Scan for the cell matching the given text and deliver its (x, y) coordinate at center. 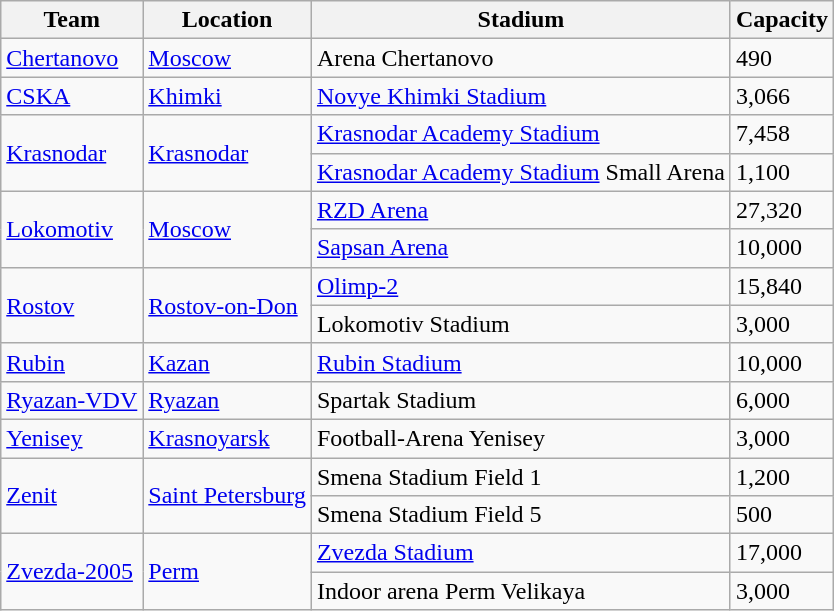
Rubin (72, 362)
Zvezda-2005 (72, 572)
27,320 (782, 210)
Yenisey (72, 438)
Kazan (228, 362)
Khimki (228, 96)
Saint Petersburg (228, 496)
Arena Chertanovo (520, 58)
15,840 (782, 286)
500 (782, 515)
Krasnodar Academy Stadium Small Arena (520, 172)
Rostov (72, 305)
Krasnodar Academy Stadium (520, 134)
Zenit (72, 496)
Novye Khimki Stadium (520, 96)
Location (228, 20)
1,200 (782, 477)
Lokomotiv Stadium (520, 324)
Lokomotiv (72, 229)
Stadium (520, 20)
Rostov-on-Don (228, 305)
Football-Arena Yenisey (520, 438)
7,458 (782, 134)
Krasnoyarsk (228, 438)
Team (72, 20)
Zvezda Stadium (520, 553)
3,066 (782, 96)
RZD Arena (520, 210)
Perm (228, 572)
17,000 (782, 553)
Chertanovo (72, 58)
Capacity (782, 20)
Smena Stadium Field 1 (520, 477)
Indoor arena Perm Velikaya (520, 591)
Olimp-2 (520, 286)
Spartak Stadium (520, 400)
Ryazan-VDV (72, 400)
1,100 (782, 172)
490 (782, 58)
6,000 (782, 400)
Sapsan Arena (520, 248)
Smena Stadium Field 5 (520, 515)
Ryazan (228, 400)
Rubin Stadium (520, 362)
CSKA (72, 96)
